Locate the cell with the specified text and output its (x, y) center coordinate. 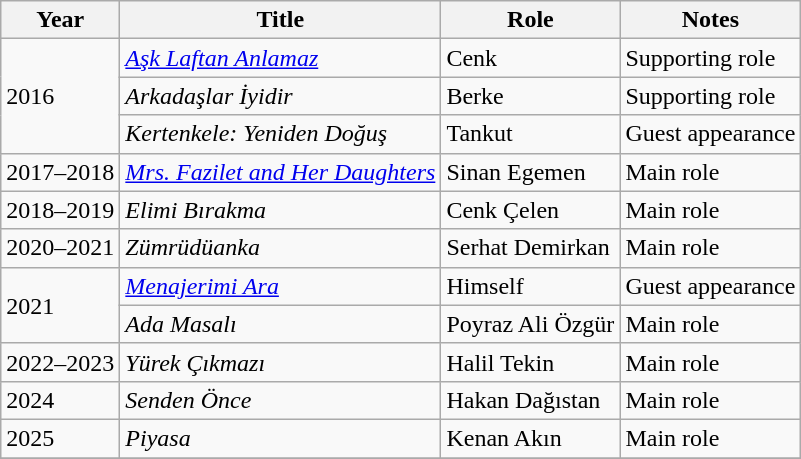
2020–2021 (60, 248)
2021 (60, 305)
2017–2018 (60, 172)
Role (530, 20)
Elimi Bırakma (280, 210)
Cenk (530, 58)
Himself (530, 286)
Sinan Egemen (530, 172)
Yürek Çıkmazı (280, 362)
Serhat Demirkan (530, 248)
Notes (710, 20)
Menajerimi Ara (280, 286)
Arkadaşlar İyidir (280, 96)
Senden Önce (280, 400)
Year (60, 20)
Berke (530, 96)
Title (280, 20)
Ada Masalı (280, 324)
2025 (60, 438)
Tankut (530, 134)
2024 (60, 400)
2016 (60, 96)
Cenk Çelen (530, 210)
Poyraz Ali Özgür (530, 324)
Piyasa (280, 438)
Mrs. Fazilet and Her Daughters (280, 172)
Halil Tekin (530, 362)
Kertenkele: Yeniden Doğuş (280, 134)
Kenan Akın (530, 438)
Zümrüdüanka (280, 248)
2022–2023 (60, 362)
Hakan Dağıstan (530, 400)
2018–2019 (60, 210)
Aşk Laftan Anlamaz (280, 58)
